Locate the cell with the specified text and output its (x, y) center coordinate. 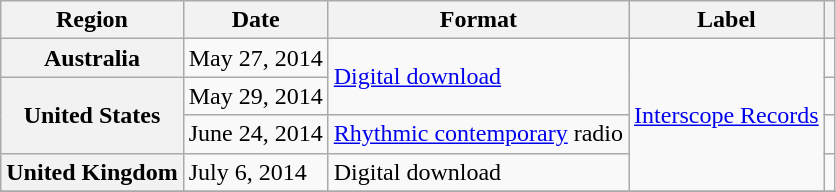
Australia (92, 58)
June 24, 2014 (256, 134)
Region (92, 20)
July 6, 2014 (256, 172)
Format (478, 20)
Rhythmic contemporary radio (478, 134)
United States (92, 115)
Date (256, 20)
United Kingdom (92, 172)
May 29, 2014 (256, 96)
Label (727, 20)
May 27, 2014 (256, 58)
Interscope Records (727, 115)
